Find where the given text appears and provide that cell's center as (X, Y) coordinate. 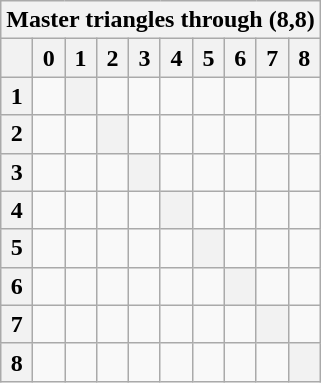
0 (49, 58)
Master triangles through (8,8) (160, 20)
